Detect which cell encompasses the target text, then output its [X, Y] center coordinate. 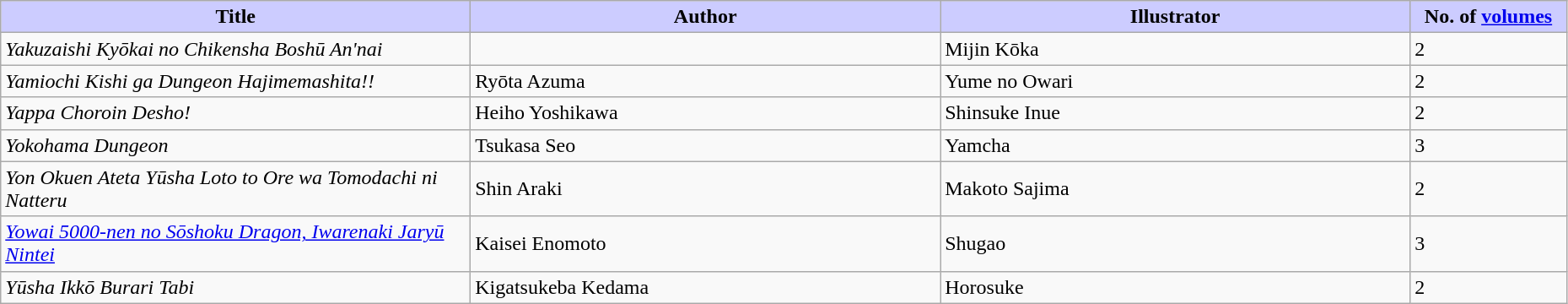
Kaisei Enomoto [705, 243]
Makoto Sajima [1176, 189]
Yamiochi Kishi ga Dungeon Hajimemashita!! [236, 81]
Tsukasa Seo [705, 145]
Ryōta Azuma [705, 81]
Illustrator [1176, 17]
Yowai 5000-nen no Sōshoku Dragon, Iwarenaki Jaryū Nintei [236, 243]
Yon Okuen Ateta Yūsha Loto to Ore wa Tomodachi ni Natteru [236, 189]
Yakuzaishi Kyōkai no Chikensha Boshū An'nai [236, 49]
Kigatsukeba Kedama [705, 287]
Yokohama Dungeon [236, 145]
No. of volumes [1489, 17]
Shinsuke Inue [1176, 113]
Author [705, 17]
Yume no Owari [1176, 81]
Heiho Yoshikawa [705, 113]
Yappa Choroin Desho! [236, 113]
Shugao [1176, 243]
Yamcha [1176, 145]
Yūsha Ikkō Burari Tabi [236, 287]
Horosuke [1176, 287]
Title [236, 17]
Shin Araki [705, 189]
Mijin Kōka [1176, 49]
